Scan for the cell matching the given text and deliver its [x, y] coordinate at center. 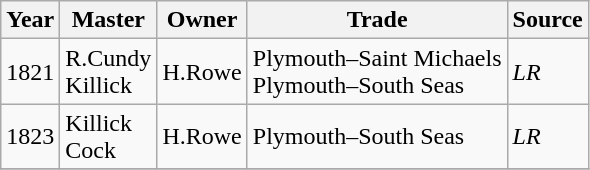
R.CundyKillick [108, 72]
Source [548, 20]
Plymouth–South Seas [377, 136]
KillickCock [108, 136]
Year [30, 20]
Plymouth–Saint MichaelsPlymouth–South Seas [377, 72]
1821 [30, 72]
Master [108, 20]
1823 [30, 136]
Owner [202, 20]
Trade [377, 20]
